Extract the [X, Y] coordinate from the center of the cell holding the provided text.  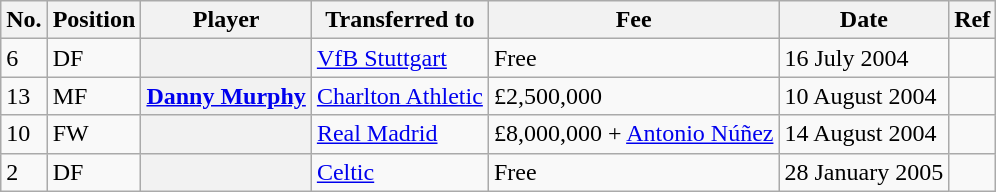
£8,000,000 + Antonio Núñez [634, 134]
Ref [972, 20]
14 August 2004 [864, 134]
28 January 2005 [864, 172]
£2,500,000 [634, 96]
16 July 2004 [864, 58]
Celtic [400, 172]
10 [24, 134]
VfB Stuttgart [400, 58]
No. [24, 20]
Transferred to [400, 20]
Charlton Athletic [400, 96]
MF [94, 96]
Player [226, 20]
Date [864, 20]
FW [94, 134]
Real Madrid [400, 134]
13 [24, 96]
Position [94, 20]
Danny Murphy [226, 96]
Fee [634, 20]
2 [24, 172]
10 August 2004 [864, 96]
6 [24, 58]
